Extract the [X, Y] coordinate from the center of the cell holding the provided text.  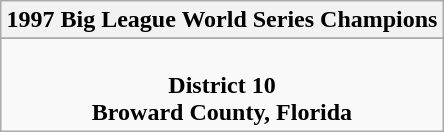
1997 Big League World Series Champions [222, 20]
District 10 Broward County, Florida [222, 85]
